Identify which cell holds the provided text, then report its [X, Y] central coordinate. 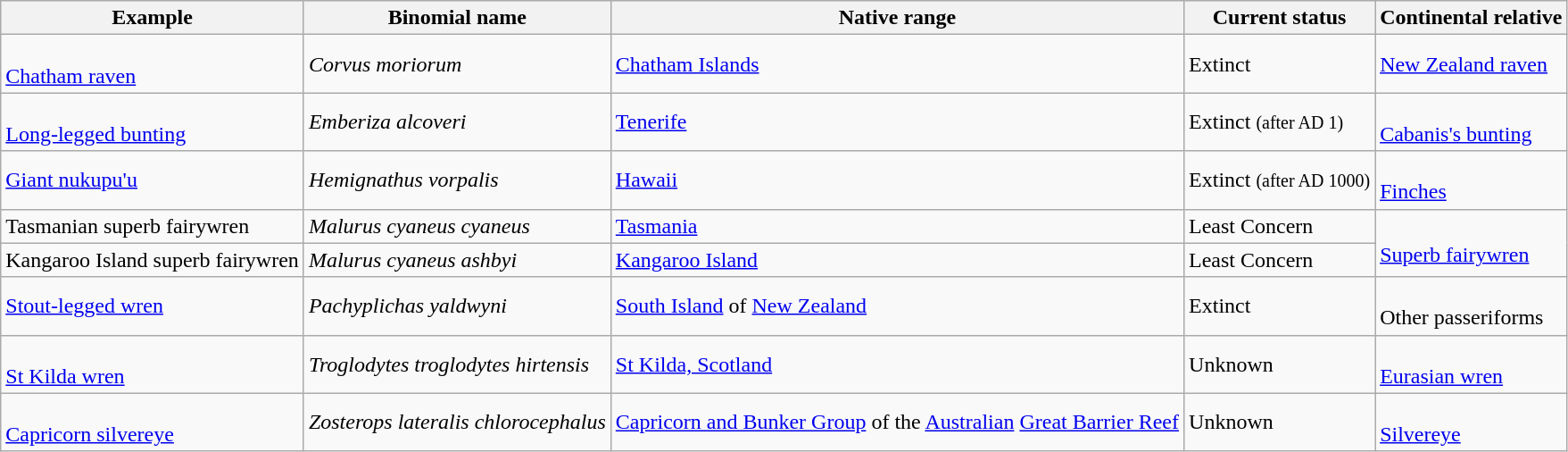
Continental relative [1471, 18]
Pachyplichas yaldwyni [457, 306]
Zosterops lateralis chlorocephalus [457, 422]
Hemignathus vorpalis [457, 180]
Native range [897, 18]
Malurus cyaneus cyaneus [457, 226]
Example [153, 18]
New Zealand raven [1471, 64]
Kangaroo Island [897, 260]
Capricorn and Bunker Group of the Australian Great Barrier Reef [897, 422]
Tasmanian superb fairywren [153, 226]
Troglodytes troglodytes hirtensis [457, 364]
Other passeriforms [1471, 306]
Extinct (after AD 1000) [1280, 180]
Superb fairywren [1471, 243]
Stout-legged wren [153, 306]
Chatham Islands [897, 64]
Corvus moriorum [457, 64]
Capricorn silvereye [153, 422]
Chatham raven [153, 64]
St Kilda, Scotland [897, 364]
Emberiza alcoveri [457, 121]
South Island of New Zealand [897, 306]
St Kilda wren [153, 364]
Tenerife [897, 121]
Eurasian wren [1471, 364]
Extinct (after AD 1) [1280, 121]
Hawaii [897, 180]
Binomial name [457, 18]
Tasmania [897, 226]
Giant nukupu'u [153, 180]
Malurus cyaneus ashbyi [457, 260]
Finches [1471, 180]
Kangaroo Island superb fairywren [153, 260]
Cabanis's bunting [1471, 121]
Silvereye [1471, 422]
Long-legged bunting [153, 121]
Current status [1280, 18]
